Search for the cell housing the specified text and yield its (X, Y) center coordinate. 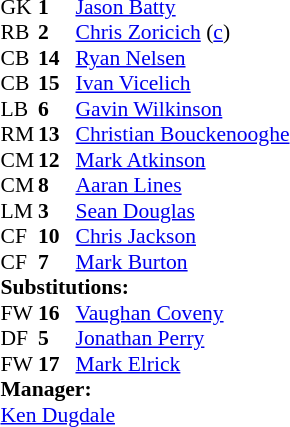
6 (57, 109)
Chris Jackson (182, 237)
12 (57, 160)
Vaughan Coveny (182, 313)
RB (19, 33)
15 (57, 83)
Mark Burton (182, 262)
8 (57, 185)
LB (19, 109)
17 (57, 364)
Mark Atkinson (182, 160)
Chris Zoricich (c) (182, 33)
Sean Douglas (182, 211)
2 (57, 33)
RM (19, 135)
LM (19, 211)
14 (57, 58)
Ivan Vicelich (182, 83)
Mark Elrick (182, 364)
Substitutions: (144, 287)
5 (57, 339)
Aaran Lines (182, 185)
DF (19, 339)
7 (57, 262)
10 (57, 237)
3 (57, 211)
16 (57, 313)
Gavin Wilkinson (182, 109)
Jonathan Perry (182, 339)
Ryan Nelsen (182, 58)
Manager: (144, 389)
13 (57, 135)
Christian Bouckenooghe (182, 135)
